Locate the cell with the specified text and output its (X, Y) center coordinate. 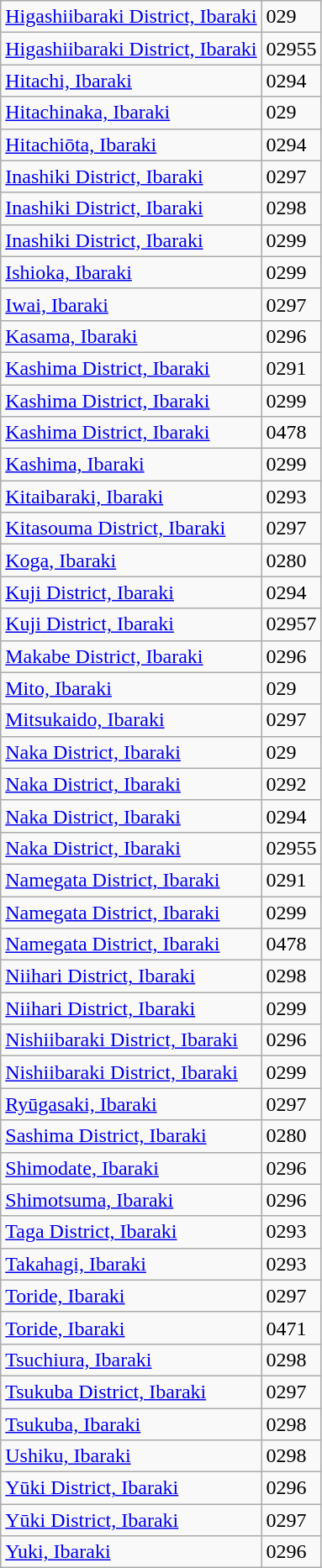
Sashima District, Ibaraki (131, 1136)
0292 (291, 784)
Mitsukaido, Ibaraki (131, 720)
Kitasouma District, Ibaraki (131, 529)
0471 (291, 1328)
Kasama, Ibaraki (131, 336)
Shimodate, Ibaraki (131, 1168)
Mito, Ibaraki (131, 688)
Shimotsuma, Ibaraki (131, 1200)
Kashima, Ibaraki (131, 465)
Tsuchiura, Ibaraki (131, 1360)
Hitachinaka, Ibaraki (131, 113)
02957 (291, 624)
Hitachi, Ibaraki (131, 81)
Ishioka, Ibaraki (131, 272)
Ushiku, Ibaraki (131, 1456)
Hitachiōta, Ibaraki (131, 145)
Yuki, Ibaraki (131, 1552)
Tsukuba, Ibaraki (131, 1424)
Iwai, Ibaraki (131, 304)
Ryūgasaki, Ibaraki (131, 1104)
Koga, Ibaraki (131, 560)
Takahagi, Ibaraki (131, 1264)
Kitaibaraki, Ibaraki (131, 497)
Taga District, Ibaraki (131, 1232)
Tsukuba District, Ibaraki (131, 1392)
Makabe District, Ibaraki (131, 656)
